Capture the cell that displays the provided text and extract its (x, y) central coordinate. 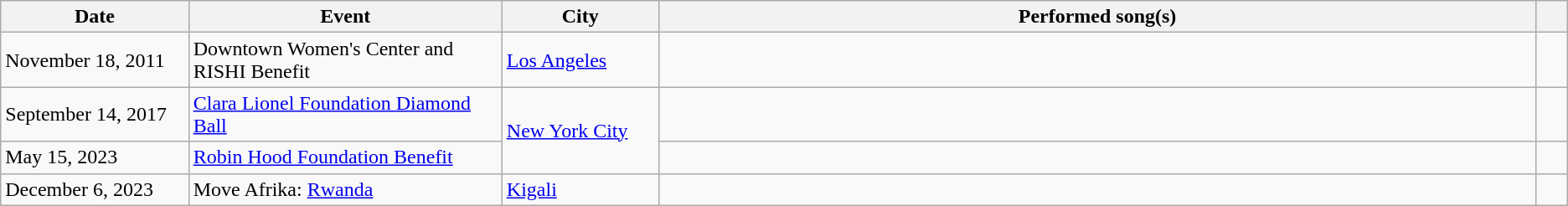
Date (95, 17)
November 18, 2011 (95, 60)
Event (345, 17)
Clara Lionel Foundation Diamond Ball (345, 114)
December 6, 2023 (95, 189)
New York City (580, 131)
Kigali (580, 189)
Performed song(s) (1097, 17)
May 15, 2023 (95, 157)
City (580, 17)
Downtown Women's Center and RISHI Benefit (345, 60)
Los Angeles (580, 60)
Robin Hood Foundation Benefit (345, 157)
Move Afrika: Rwanda (345, 189)
September 14, 2017 (95, 114)
